Locate the cell with the specified text and output its [x, y] center coordinate. 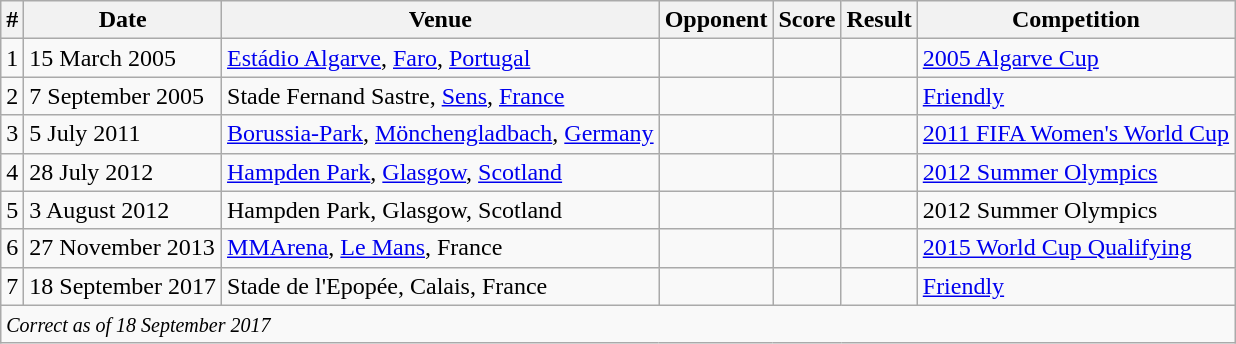
Borussia-Park, Mönchengladbach, Germany [441, 134]
Stade de l'Epopée, Calais, France [441, 286]
2 [12, 96]
Score [807, 20]
5 July 2011 [123, 134]
18 September 2017 [123, 286]
4 [12, 172]
MMArena, Le Mans, France [441, 248]
Correct as of 18 September 2017 [618, 324]
27 November 2013 [123, 248]
7 [12, 286]
Competition [1076, 20]
Opponent [716, 20]
2011 FIFA Women's World Cup [1076, 134]
6 [12, 248]
7 September 2005 [123, 96]
1 [12, 58]
2005 Algarve Cup [1076, 58]
2015 World Cup Qualifying [1076, 248]
5 [12, 210]
Result [879, 20]
3 [12, 134]
Stade Fernand Sastre, Sens, France [441, 96]
Estádio Algarve, Faro, Portugal [441, 58]
Date [123, 20]
3 August 2012 [123, 210]
15 March 2005 [123, 58]
Venue [441, 20]
# [12, 20]
28 July 2012 [123, 172]
